Determine the (x, y) coordinate at the center of the cell enclosing the given text.  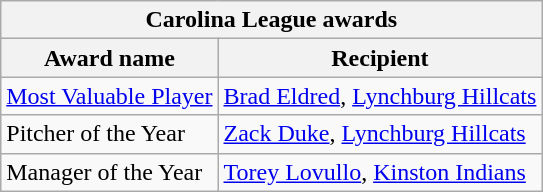
Torey Lovullo, Kinston Indians (380, 172)
Zack Duke, Lynchburg Hillcats (380, 134)
Recipient (380, 58)
Most Valuable Player (110, 96)
Pitcher of the Year (110, 134)
Carolina League awards (272, 20)
Award name (110, 58)
Brad Eldred, Lynchburg Hillcats (380, 96)
Manager of the Year (110, 172)
